Return (X, Y) of the center of cell containing provided text 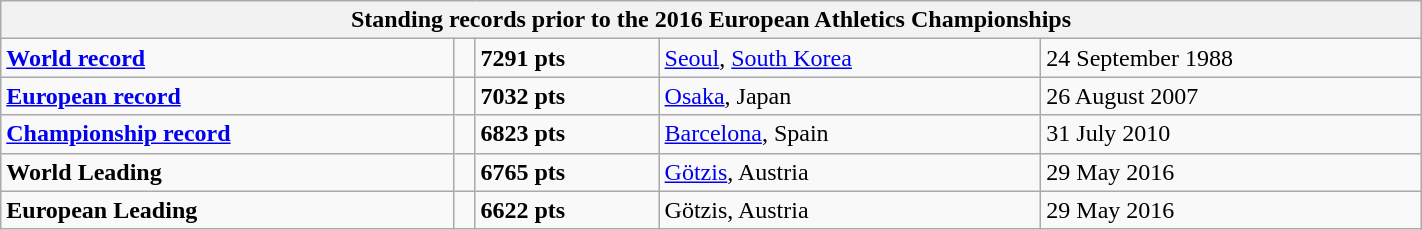
7032 pts (567, 96)
European Leading (228, 210)
24 September 1988 (1231, 58)
Osaka, Japan (850, 96)
World Leading (228, 172)
6823 pts (567, 134)
31 July 2010 (1231, 134)
26 August 2007 (1231, 96)
World record (228, 58)
Championship record (228, 134)
European record (228, 96)
6765 pts (567, 172)
7291 pts (567, 58)
Standing records prior to the 2016 European Athletics Championships (711, 20)
Seoul, South Korea (850, 58)
6622 pts (567, 210)
Barcelona, Spain (850, 134)
